Capture the cell that displays the provided text and extract its [x, y] central coordinate. 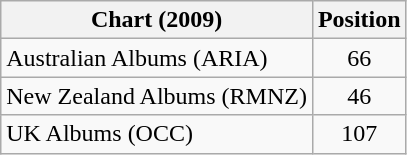
46 [359, 96]
New Zealand Albums (RMNZ) [157, 96]
Position [359, 20]
66 [359, 58]
Australian Albums (ARIA) [157, 58]
107 [359, 134]
UK Albums (OCC) [157, 134]
Chart (2009) [157, 20]
